Output the (X, Y) coordinate of the center of the cell containing the given text.  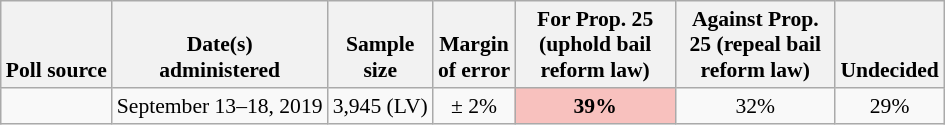
29% (889, 106)
Date(s)administered (220, 44)
Poll source (56, 44)
39% (595, 106)
Samplesize (380, 44)
Against Prop. 25 (repeal bail reform law) (755, 44)
Marginof error (474, 44)
For Prop. 25 (uphold bail reform law) (595, 44)
± 2% (474, 106)
3,945 (LV) (380, 106)
32% (755, 106)
Undecided (889, 44)
September 13–18, 2019 (220, 106)
